Pinpoint the cell where the given text exists, returning its [x, y] midpoint coordinate. 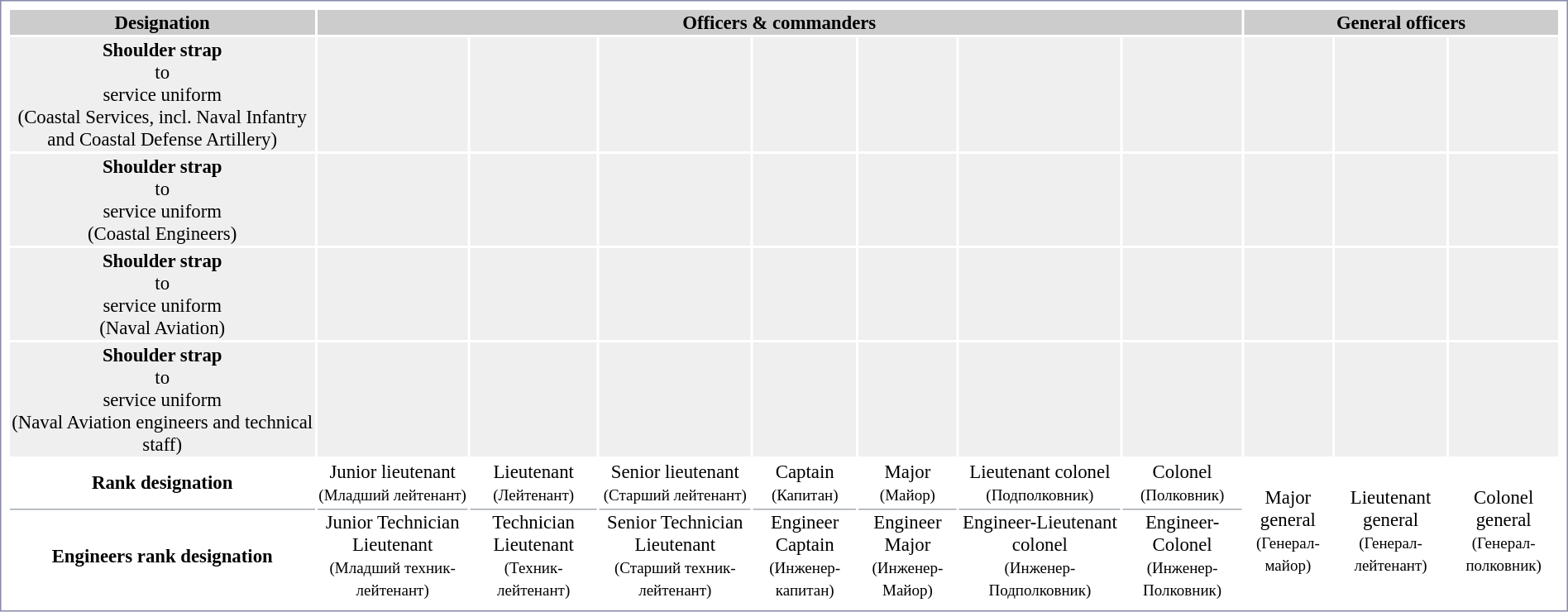
Lieutenant(Лейтенант) [533, 483]
General officers [1401, 22]
Shoulder straptoservice uniform(Naval Aviation) [162, 294]
Major general(Генерал-майор) [1288, 530]
Rank designation [162, 483]
Shoulder straptoservice uniform(Naval Aviation engineers and technical staff) [162, 399]
Engineer Major(Инженер-Майор) [907, 555]
Engineer-Colonel(Инженер-Полковник) [1183, 555]
Colonel(Полковник) [1183, 483]
Colonel general(Генерал-полковник) [1503, 530]
Senior Technician Lieutenant(Старший техник-лейтенант) [675, 555]
Captain(Капитан) [805, 483]
Engineer-Lieutenant colonel(Инженер-Подполковник) [1040, 555]
Junior lieutenant(Младший лейтенант) [392, 483]
Junior Technician Lieutenant(Младший техник-лейтенант) [392, 555]
Senior lieutenant (Старший лейтенант) [675, 483]
Shoulder straptoservice uniform(Coastal Services, incl. Naval Infantry and Coastal Defense Artillery) [162, 94]
Major(Майор) [907, 483]
Officers & commanders [779, 22]
Lieutenant general(Генерал-лейтенант) [1391, 530]
Technician Lieutenant(Техник-лейтенант) [533, 555]
Engineer Captain(Инженер-капитан) [805, 555]
Designation [162, 22]
Engineers rank designation [162, 555]
Shoulder straptoservice uniform(Coastal Engineers) [162, 200]
Lieutenant colonel(Подполковник) [1040, 483]
